Provide the [X, Y] coordinate of the cell's center where the given text is located.  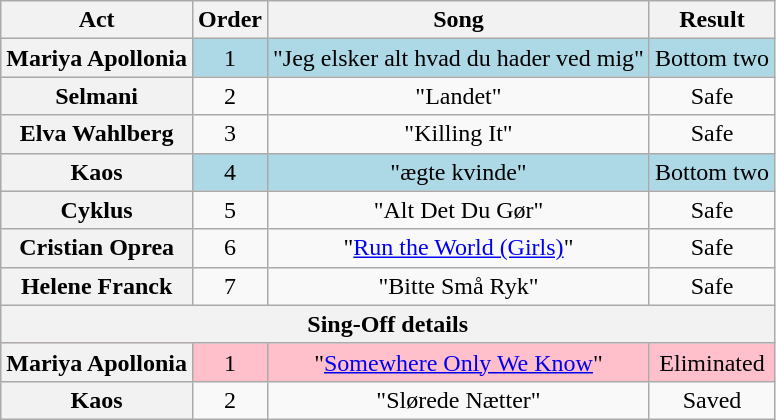
"Landet" [459, 96]
Elva Wahlberg [97, 134]
Cristian Oprea [97, 248]
5 [230, 210]
Selmani [97, 96]
"Slørede Nætter" [459, 400]
Eliminated [712, 362]
Order [230, 20]
"Somewhere Only We Know" [459, 362]
"Killing It" [459, 134]
7 [230, 286]
Saved [712, 400]
Helene Franck [97, 286]
Song [459, 20]
"Bitte Små Ryk" [459, 286]
Result [712, 20]
Act [97, 20]
"Run the World (Girls)" [459, 248]
"Jeg elsker alt hvad du hader ved mig" [459, 58]
3 [230, 134]
"ægte kvinde" [459, 172]
Cyklus [97, 210]
6 [230, 248]
"Alt Det Du Gør" [459, 210]
Sing-Off details [388, 324]
4 [230, 172]
